Capture the cell that displays the provided text and extract its [x, y] central coordinate. 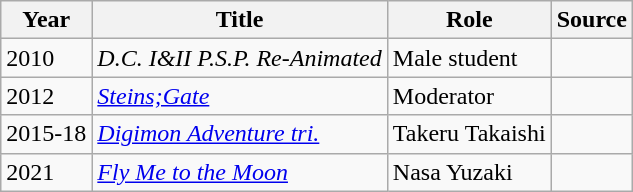
Title [240, 20]
Steins;Gate [240, 96]
Source [592, 20]
2012 [46, 96]
Fly Me to the Moon [240, 172]
Digimon Adventure tri. [240, 134]
Nasa Yuzaki [469, 172]
D.C. I&II P.S.P. Re-Animated [240, 58]
2010 [46, 58]
Male student [469, 58]
2015-18 [46, 134]
2021 [46, 172]
Role [469, 20]
Moderator [469, 96]
Year [46, 20]
Takeru Takaishi [469, 134]
